Determine the [x, y] coordinate at the center of the cell enclosing the given text.  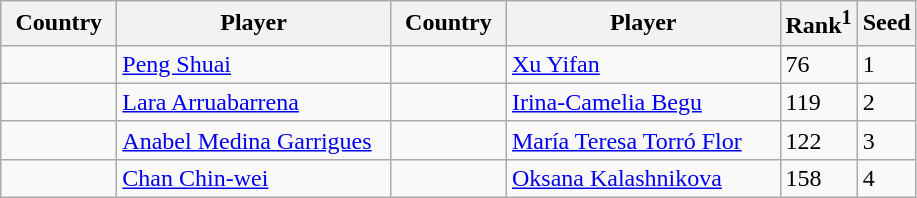
Peng Shuai [254, 64]
Seed [886, 24]
4 [886, 178]
Lara Arruabarrena [254, 102]
María Teresa Torró Flor [643, 140]
Xu Yifan [643, 64]
Oksana Kalashnikova [643, 178]
Irina-Camelia Begu [643, 102]
Rank1 [818, 24]
158 [818, 178]
3 [886, 140]
122 [818, 140]
1 [886, 64]
2 [886, 102]
119 [818, 102]
Chan Chin-wei [254, 178]
76 [818, 64]
Anabel Medina Garrigues [254, 140]
